Pinpoint the cell where the given text exists, returning its (X, Y) midpoint coordinate. 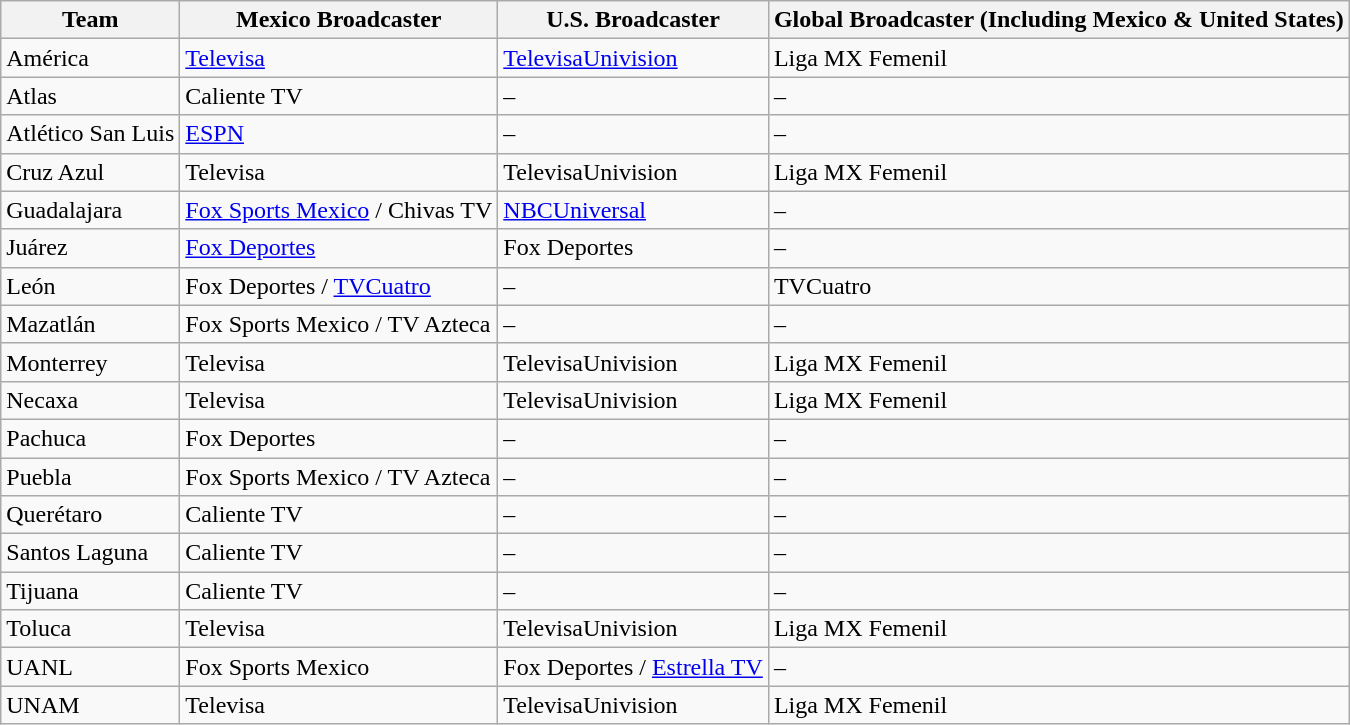
Guadalajara (90, 210)
Atlético San Luis (90, 134)
Fox Deportes / TVCuatro (339, 286)
Santos Laguna (90, 553)
Toluca (90, 629)
América (90, 58)
UANL (90, 667)
Querétaro (90, 515)
Juárez (90, 248)
Necaxa (90, 400)
Team (90, 20)
Monterrey (90, 362)
Tijuana (90, 591)
Atlas (90, 96)
U.S. Broadcaster (634, 20)
TVCuatro (1058, 286)
NBCUniversal (634, 210)
ESPN (339, 134)
Fox Deportes / Estrella TV (634, 667)
Puebla (90, 477)
León (90, 286)
Mexico Broadcaster (339, 20)
Fox Sports Mexico / Chivas TV (339, 210)
UNAM (90, 705)
Mazatlán (90, 324)
Fox Sports Mexico (339, 667)
Global Broadcaster (Including Mexico & United States) (1058, 20)
Cruz Azul (90, 172)
Pachuca (90, 438)
